Provide the (X, Y) coordinate of the cell's center where the given text is located.  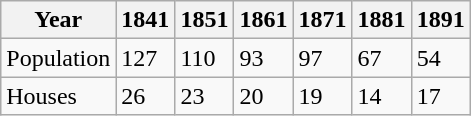
127 (146, 58)
97 (322, 58)
19 (322, 96)
20 (264, 96)
23 (204, 96)
93 (264, 58)
67 (382, 58)
1841 (146, 20)
54 (440, 58)
Year (58, 20)
17 (440, 96)
110 (204, 58)
1881 (382, 20)
1851 (204, 20)
1871 (322, 20)
26 (146, 96)
1891 (440, 20)
1861 (264, 20)
Population (58, 58)
Houses (58, 96)
14 (382, 96)
